Output the (X, Y) coordinate of the center of the cell containing the given text.  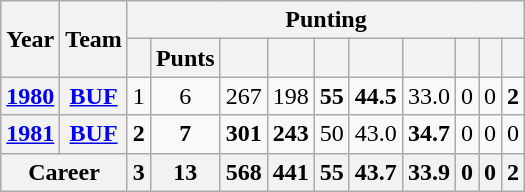
3 (138, 172)
Career (64, 172)
33.0 (428, 96)
43.7 (376, 172)
Year (30, 39)
198 (290, 96)
267 (244, 96)
Punts (185, 58)
6 (185, 96)
1981 (30, 134)
1980 (30, 96)
568 (244, 172)
44.5 (376, 96)
1 (138, 96)
13 (185, 172)
7 (185, 134)
34.7 (428, 134)
50 (332, 134)
43.0 (376, 134)
243 (290, 134)
Team (94, 39)
301 (244, 134)
Punting (326, 20)
441 (290, 172)
33.9 (428, 172)
